Find where the given text appears and provide that cell's center as [x, y] coordinate. 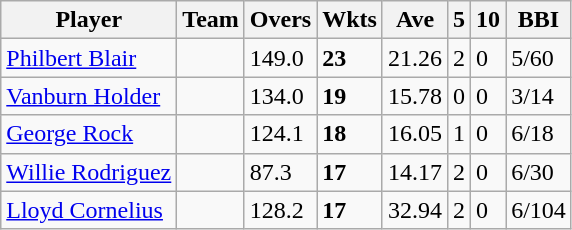
5/60 [539, 58]
14.17 [414, 172]
George Rock [89, 134]
128.2 [280, 210]
Player [89, 20]
3/14 [539, 96]
Lloyd Cornelius [89, 210]
Ave [414, 20]
Overs [280, 20]
16.05 [414, 134]
87.3 [280, 172]
Vanburn Holder [89, 96]
134.0 [280, 96]
Philbert Blair [89, 58]
5 [460, 20]
BBI [539, 20]
Team [211, 20]
Wkts [350, 20]
21.26 [414, 58]
10 [488, 20]
19 [350, 96]
6/30 [539, 172]
Willie Rodriguez [89, 172]
6/18 [539, 134]
6/104 [539, 210]
149.0 [280, 58]
15.78 [414, 96]
124.1 [280, 134]
32.94 [414, 210]
18 [350, 134]
1 [460, 134]
23 [350, 58]
